Output the [X, Y] coordinate of the center of the cell containing the given text.  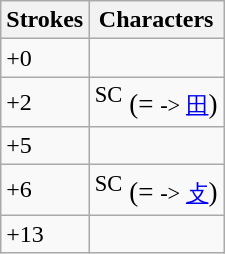
+6 [45, 190]
+13 [45, 233]
SC (= -> 田) [156, 102]
SC (= -> 攴) [156, 190]
+0 [45, 58]
Strokes [45, 20]
+5 [45, 146]
+2 [45, 102]
Characters [156, 20]
